Search for the cell housing the specified text and yield its [x, y] center coordinate. 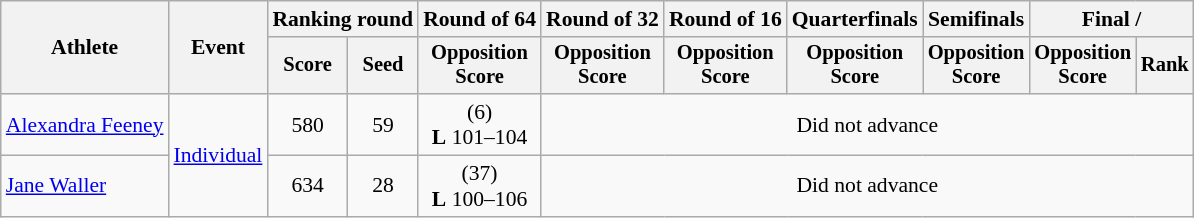
Event [218, 48]
Quarterfinals [855, 19]
Seed [383, 66]
(6)L 101–104 [480, 124]
Round of 32 [602, 19]
Round of 16 [726, 19]
Round of 64 [480, 19]
Ranking round [342, 19]
59 [383, 124]
Rank [1165, 66]
Final / [1111, 19]
28 [383, 186]
Individual [218, 155]
Athlete [85, 48]
Jane Waller [85, 186]
Score [308, 66]
Alexandra Feeney [85, 124]
Semifinals [976, 19]
634 [308, 186]
580 [308, 124]
(37)L 100–106 [480, 186]
